Return the [X, Y] coordinate for the center point of the cell that contains the specified text.  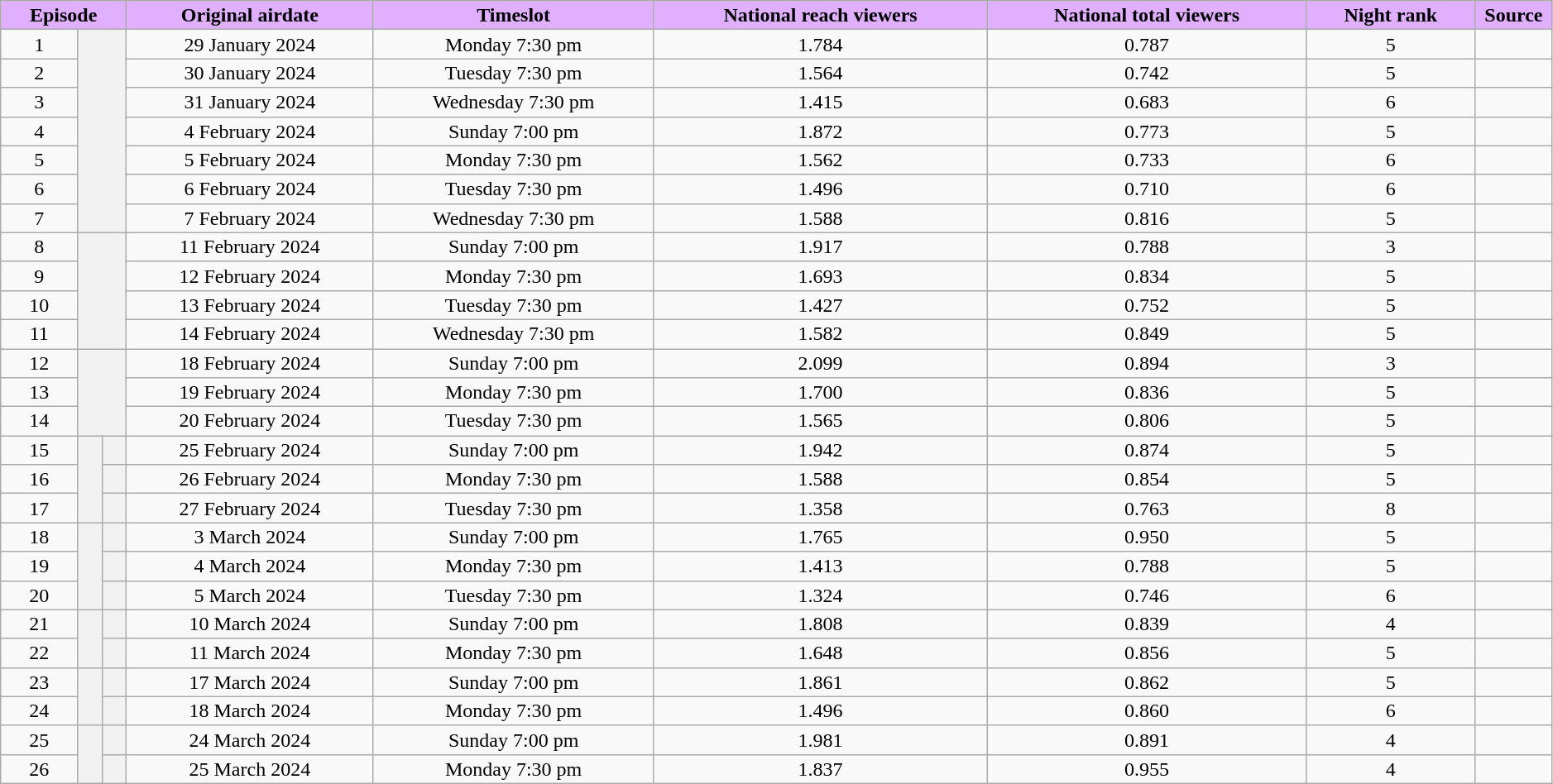
0.874 [1147, 450]
19 [40, 566]
14 [40, 422]
0.710 [1147, 189]
6 February 2024 [250, 189]
1.942 [821, 450]
29 January 2024 [250, 45]
1.648 [821, 653]
13 February 2024 [250, 304]
11 March 2024 [250, 653]
1.700 [821, 392]
26 February 2024 [250, 480]
25 March 2024 [250, 769]
10 March 2024 [250, 624]
Source [1514, 15]
18 [40, 538]
0.891 [1147, 739]
5 February 2024 [250, 160]
10 [40, 304]
16 [40, 480]
21 [40, 624]
0.773 [1147, 131]
11 [40, 334]
0.860 [1147, 711]
25 [40, 739]
22 [40, 653]
1.872 [821, 131]
14 February 2024 [250, 334]
20 February 2024 [250, 422]
12 February 2024 [250, 276]
1.861 [821, 681]
31 January 2024 [250, 103]
0.806 [1147, 422]
Timeslot [513, 15]
0.746 [1147, 595]
5 March 2024 [250, 595]
1.837 [821, 769]
1.582 [821, 334]
0.742 [1147, 73]
Original airdate [250, 15]
0.733 [1147, 160]
1.765 [821, 538]
1.324 [821, 595]
7 [40, 218]
17 March 2024 [250, 681]
24 March 2024 [250, 739]
1.808 [821, 624]
1.427 [821, 304]
0.836 [1147, 392]
1.693 [821, 276]
0.816 [1147, 218]
0.854 [1147, 480]
0.950 [1147, 538]
1.358 [821, 508]
4 February 2024 [250, 131]
0.683 [1147, 103]
4 March 2024 [250, 566]
7 February 2024 [250, 218]
25 February 2024 [250, 450]
0.834 [1147, 276]
0.955 [1147, 769]
1.565 [821, 422]
2.099 [821, 364]
1.413 [821, 566]
0.894 [1147, 364]
30 January 2024 [250, 73]
19 February 2024 [250, 392]
11 February 2024 [250, 246]
1.564 [821, 73]
17 [40, 508]
0.862 [1147, 681]
1.784 [821, 45]
Episode [64, 15]
24 [40, 711]
1 [40, 45]
13 [40, 392]
12 [40, 364]
1.981 [821, 739]
0.849 [1147, 334]
0.787 [1147, 45]
27 February 2024 [250, 508]
1.415 [821, 103]
2 [40, 73]
0.752 [1147, 304]
23 [40, 681]
9 [40, 276]
1.917 [821, 246]
3 March 2024 [250, 538]
0.839 [1147, 624]
0.856 [1147, 653]
18 February 2024 [250, 364]
1.562 [821, 160]
18 March 2024 [250, 711]
26 [40, 769]
National reach viewers [821, 15]
National total viewers [1147, 15]
20 [40, 595]
0.763 [1147, 508]
Night rank [1390, 15]
15 [40, 450]
